Search for the cell housing the specified text and yield its [X, Y] center coordinate. 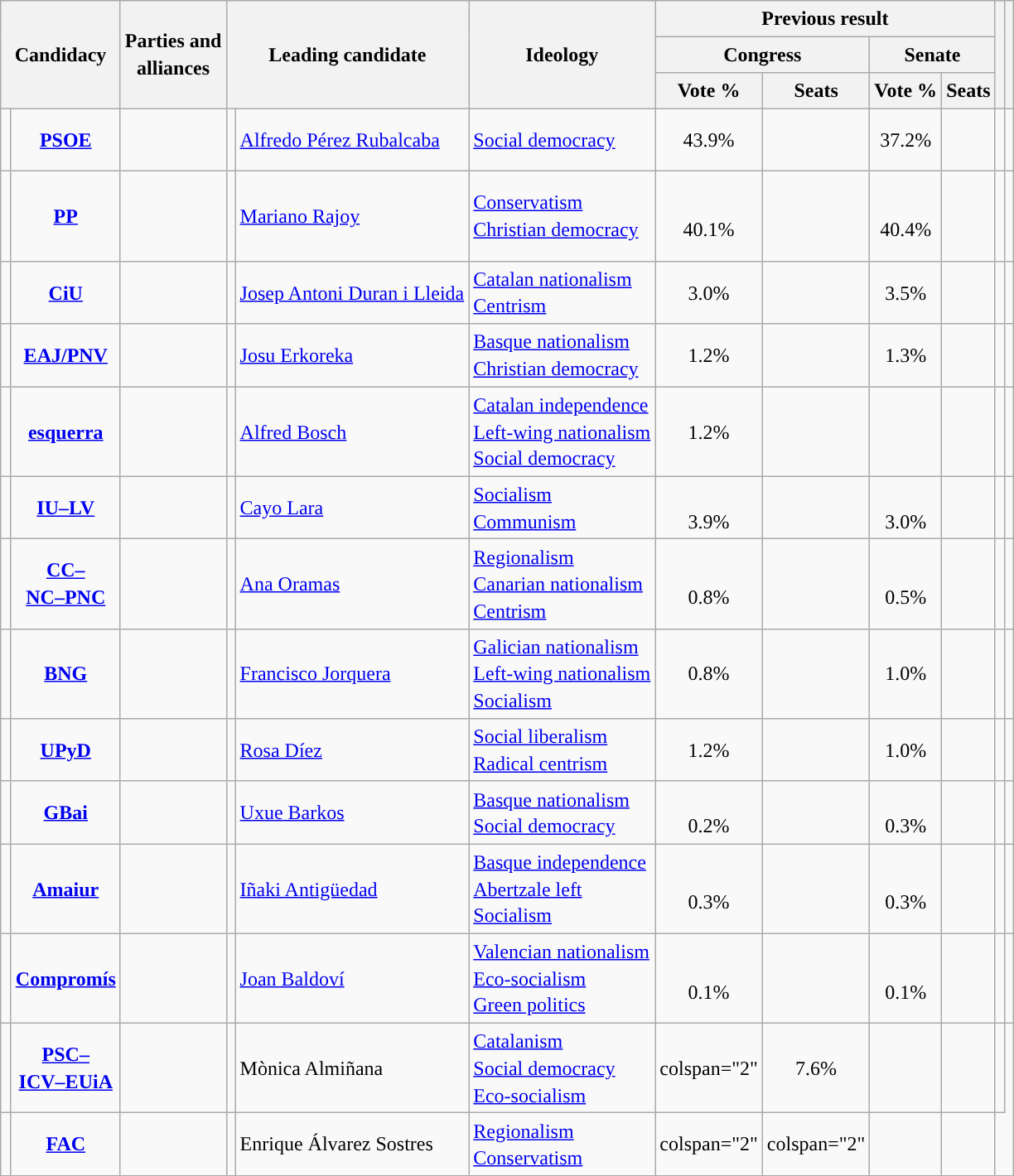
Francisco Jorquera [352, 673]
BNG [65, 673]
Previous result [825, 18]
Josu Erkoreka [352, 355]
43.9% [709, 140]
0.5% [906, 584]
3.5% [906, 292]
Ana Oramas [352, 584]
Parties andalliances [173, 55]
Alfred Bosch [352, 431]
Senate [933, 55]
IU–LV [65, 508]
GBai [65, 812]
PSC–ICV–EUiA [65, 1068]
0.2% [709, 812]
Social liberalismRadical centrism [562, 749]
CatalanismSocial democracyEco-socialism [562, 1068]
Compromís [65, 978]
3.9% [709, 508]
RegionalismConservatism [562, 1145]
RegionalismCanarian nationalismCentrism [562, 584]
Josep Antoni Duran i Lleida [352, 292]
Uxue Barkos [352, 812]
Alfredo Pérez Rubalcaba [352, 140]
Galician nationalismLeft-wing nationalismSocialism [562, 673]
Candidacy [61, 55]
Basque nationalismChristian democracy [562, 355]
40.4% [906, 216]
Joan Baldoví [352, 978]
Amaiur [65, 889]
1.3% [906, 355]
37.2% [906, 140]
40.1% [709, 216]
Leading candidate [348, 55]
Mònica Almiñana [352, 1068]
FAC [65, 1145]
PSOE [65, 140]
Basque nationalismSocial democracy [562, 812]
7.6% [816, 1068]
Basque independenceAbertzale leftSocialism [562, 889]
Cayo Lara [352, 508]
EAJ/PNV [65, 355]
Mariano Rajoy [352, 216]
Ideology [562, 55]
Catalan independenceLeft-wing nationalismSocial democracy [562, 431]
Rosa Díez [352, 749]
CC–NC–PNC [65, 584]
UPyD [65, 749]
Valencian nationalismEco-socialismGreen politics [562, 978]
CiU [65, 292]
Congress [762, 55]
Social democracy [562, 140]
PP [65, 216]
Iñaki Antigüedad [352, 889]
Enrique Álvarez Sostres [352, 1145]
esquerra [65, 431]
Catalan nationalismCentrism [562, 292]
SocialismCommunism [562, 508]
ConservatismChristian democracy [562, 216]
